Output the [X, Y] coordinate of the center of the cell containing the given text.  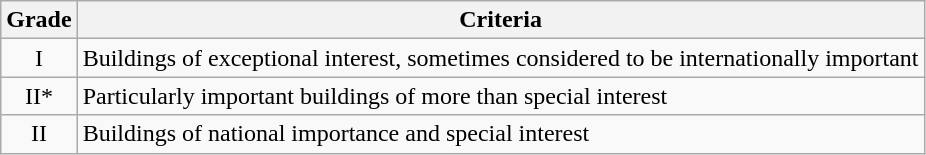
II [39, 134]
II* [39, 96]
Particularly important buildings of more than special interest [500, 96]
Grade [39, 20]
I [39, 58]
Buildings of national importance and special interest [500, 134]
Criteria [500, 20]
Buildings of exceptional interest, sometimes considered to be internationally important [500, 58]
